Detect which cell encompasses the target text, then output its [x, y] center coordinate. 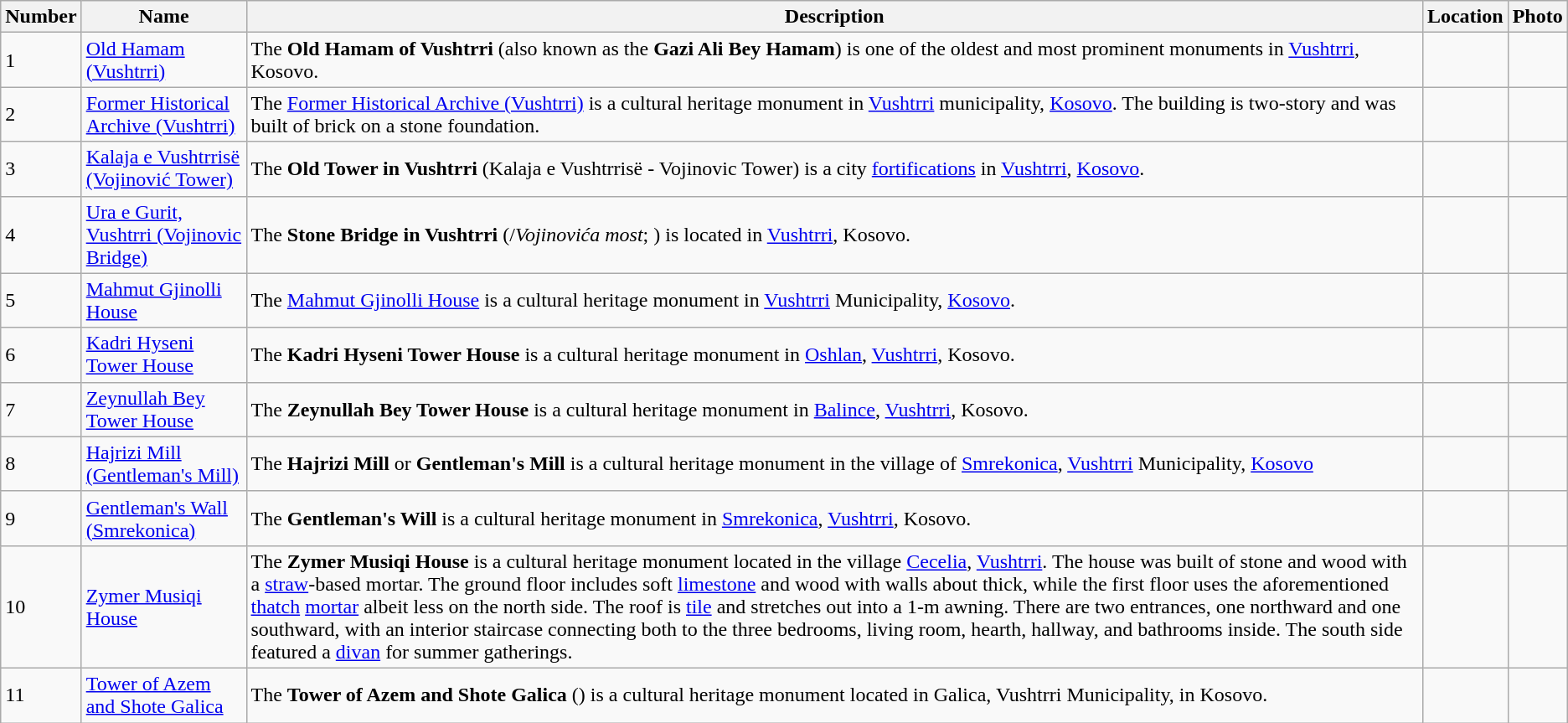
10 [41, 607]
6 [41, 355]
Kalaja e Vushtrrisë (Vojinović Tower) [164, 169]
3 [41, 169]
Mahmut Gjinolli House [164, 300]
8 [41, 464]
Tower of Azem and Shote Galica [164, 695]
The Old Tower in Vushtrri (Kalaja e Vushtrrisë - Vojinovic Tower) is a city fortifications in Vushtrri, Kosovo. [834, 169]
Zymer Musiqi House [164, 607]
Name [164, 17]
The Gentleman's Will is a cultural heritage monument in Smrekonica, Vushtrri, Kosovo. [834, 518]
Former Historical Archive (Vushtrri) [164, 114]
2 [41, 114]
The Kadri Hyseni Tower House is a cultural heritage monument in Oshlan, Vushtrri, Kosovo. [834, 355]
7 [41, 409]
1 [41, 60]
The Zeynullah Bey Tower House is a cultural heritage monument in Balince, Vushtrri, Kosovo. [834, 409]
Ura e Gurit, Vushtrri (Vojinovic Bridge) [164, 235]
Hajrizi Mill (Gentleman's Mill) [164, 464]
Photo [1538, 17]
4 [41, 235]
The Old Hamam of Vushtrri (also known as the Gazi Ali Bey Hamam) is one of the oldest and most prominent monuments in Vushtrri, Kosovo. [834, 60]
Description [834, 17]
9 [41, 518]
Zeynullah Bey Tower House [164, 409]
Number [41, 17]
Old Hamam (Vushtrri) [164, 60]
Kadri Hyseni Tower House [164, 355]
The Mahmut Gjinolli House is a cultural heritage monument in Vushtrri Municipality, Kosovo. [834, 300]
11 [41, 695]
The Stone Bridge in Vushtrri (/Vojinovića most; ) is located in Vushtrri, Kosovo. [834, 235]
Gentleman's Wall (Smrekonica) [164, 518]
5 [41, 300]
The Hajrizi Mill or Gentleman's Mill is a cultural heritage monument in the village of Smrekonica, Vushtrri Municipality, Kosovo [834, 464]
The Tower of Azem and Shote Galica () is a cultural heritage monument located in Galica, Vushtrri Municipality, in Kosovo. [834, 695]
Location [1465, 17]
